Return the [x, y] coordinate for the center point of the cell that contains the specified text.  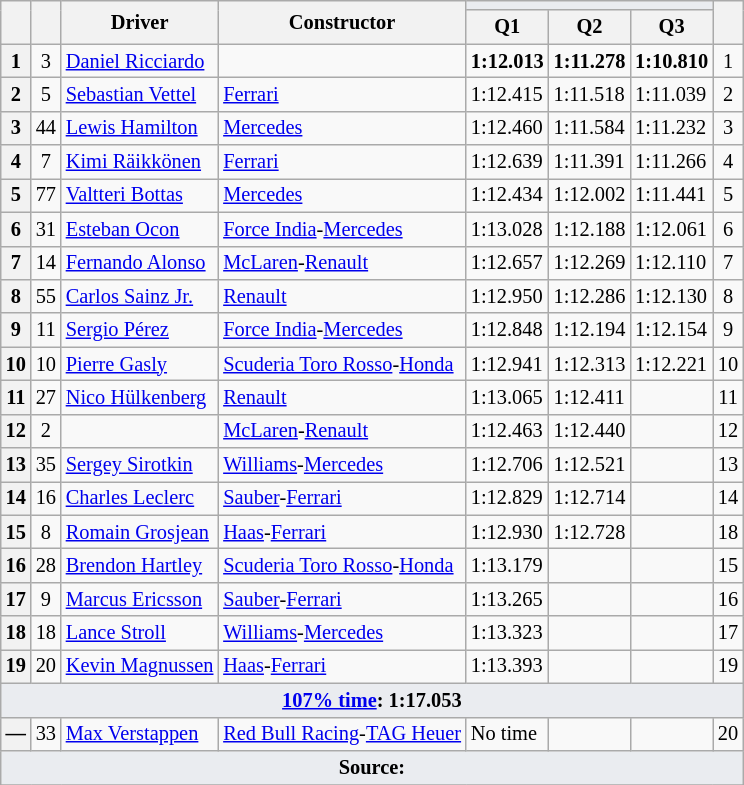
1:12.829 [508, 498]
Q1 [508, 27]
1:10.810 [672, 61]
1:12.706 [508, 465]
1:12.941 [508, 364]
Marcus Ericsson [140, 599]
107% time: 1:17.053 [372, 700]
1:12.013 [508, 61]
77 [46, 195]
1:12.002 [590, 195]
Max Verstappen [140, 734]
1:12.188 [590, 229]
Romain Grosjean [140, 532]
1:12.930 [508, 532]
Charles Leclerc [140, 498]
Red Bull Racing-TAG Heuer [342, 734]
1:13.393 [508, 666]
1:12.434 [508, 195]
Sergio Pérez [140, 330]
Pierre Gasly [140, 364]
33 [46, 734]
1:11.278 [590, 61]
1:12.657 [508, 263]
1:12.521 [590, 465]
1:12.313 [590, 364]
1:12.440 [590, 431]
31 [46, 229]
— [16, 734]
1:11.232 [672, 128]
1:12.286 [590, 296]
Kimi Räikkönen [140, 162]
1:12.950 [508, 296]
Carlos Sainz Jr. [140, 296]
1:12.154 [672, 330]
Q2 [590, 27]
1:12.130 [672, 296]
1:12.061 [672, 229]
1:12.194 [590, 330]
1:13.028 [508, 229]
1:12.460 [508, 128]
1:11.518 [590, 94]
1:12.463 [508, 431]
Fernando Alonso [140, 263]
1:12.639 [508, 162]
Kevin Magnussen [140, 666]
27 [46, 397]
1:13.179 [508, 565]
1:12.411 [590, 397]
Sergey Sirotkin [140, 465]
Driver [140, 22]
1:12.415 [508, 94]
1:12.728 [590, 532]
Daniel Ricciardo [140, 61]
1:13.065 [508, 397]
1:12.269 [590, 263]
Esteban Ocon [140, 229]
1:11.039 [672, 94]
No time [508, 734]
Q3 [672, 27]
28 [46, 565]
Brendon Hartley [140, 565]
Source: [372, 767]
35 [46, 465]
1:12.221 [672, 364]
Sebastian Vettel [140, 94]
1:11.584 [590, 128]
Lewis Hamilton [140, 128]
1:11.266 [672, 162]
1:11.441 [672, 195]
44 [46, 128]
1:12.714 [590, 498]
Constructor [342, 22]
Valtteri Bottas [140, 195]
1:13.323 [508, 633]
Nico Hülkenberg [140, 397]
1:13.265 [508, 599]
1:12.110 [672, 263]
1:11.391 [590, 162]
55 [46, 296]
Lance Stroll [140, 633]
1:12.848 [508, 330]
